Output the [x, y] coordinate of the center of the cell containing the given text.  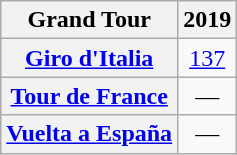
2019 [208, 20]
Vuelta a España [90, 134]
Grand Tour [90, 20]
137 [208, 58]
Tour de France [90, 96]
Giro d'Italia [90, 58]
